Provide the (x, y) coordinate of the cell's center where the given text is located.  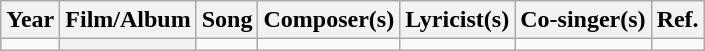
Film/Album (128, 20)
Co-singer(s) (583, 20)
Song (227, 20)
Lyricist(s) (458, 20)
Composer(s) (329, 20)
Ref. (678, 20)
Year (30, 20)
